Provide the (x, y) coordinate of the cell's center where the given text is located.  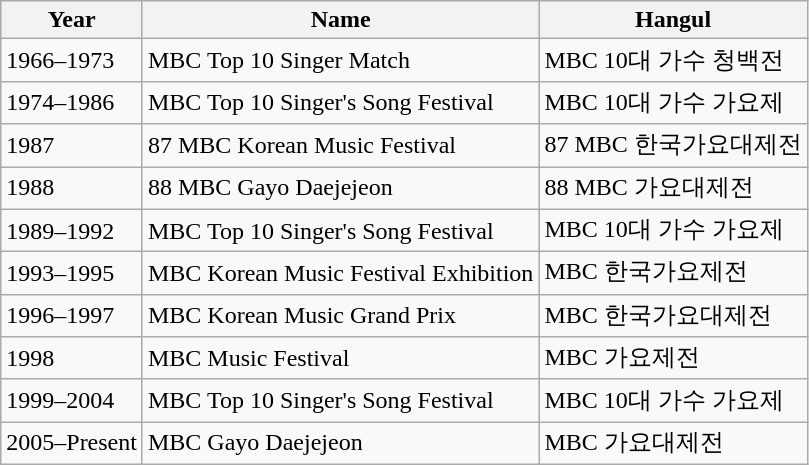
MBC Korean Music Festival Exhibition (340, 274)
87 MBC 한국가요대제전 (673, 146)
MBC Korean Music Grand Prix (340, 316)
Hangul (673, 20)
MBC 한국가요대제전 (673, 316)
1988 (72, 188)
MBC 가요제전 (673, 358)
1974–1986 (72, 102)
1987 (72, 146)
88 MBC 가요대제전 (673, 188)
Year (72, 20)
Name (340, 20)
MBC Music Festival (340, 358)
1999–2004 (72, 400)
1966–1973 (72, 60)
1998 (72, 358)
87 MBC Korean Music Festival (340, 146)
1993–1995 (72, 274)
1996–1997 (72, 316)
MBC Gayo Daejejeon (340, 444)
MBC 가요대제전 (673, 444)
MBC 한국가요제전 (673, 274)
88 MBC Gayo Daejejeon (340, 188)
1989–1992 (72, 230)
MBC Top 10 Singer Match (340, 60)
MBC 10대 가수 청백전 (673, 60)
2005–Present (72, 444)
